Output the (X, Y) coordinate of the center of the cell containing the given text.  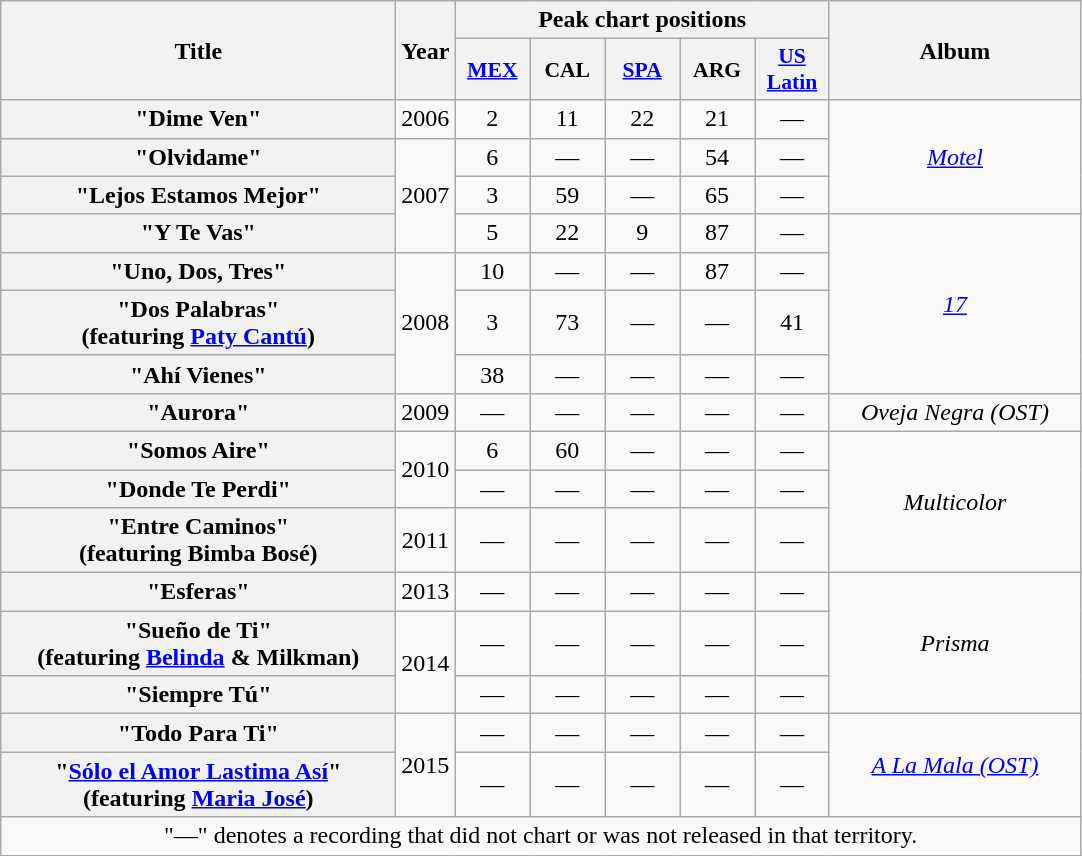
SPA (642, 70)
21 (718, 119)
US Latin (792, 70)
11 (568, 119)
A La Mala (OST) (954, 766)
2006 (426, 119)
Prisma (954, 644)
73 (568, 322)
Title (198, 50)
2015 (426, 766)
Peak chart positions (642, 20)
Motel (954, 157)
Album (954, 50)
5 (492, 233)
2011 (426, 540)
"Entre Caminos" (featuring Bimba Bosé) (198, 540)
54 (718, 157)
"Sólo el Amor Lastima Así" (featuring Maria José) (198, 784)
9 (642, 233)
2009 (426, 412)
10 (492, 271)
59 (568, 195)
"Somos Aire" (198, 450)
"Siempre Tú" (198, 695)
41 (792, 322)
"Lejos Estamos Mejor" (198, 195)
"Olvidame" (198, 157)
"Uno, Dos, Tres" (198, 271)
ARG (718, 70)
2007 (426, 195)
2 (492, 119)
"Esferas" (198, 592)
"Dime Ven" (198, 119)
Oveja Negra (OST) (954, 412)
2008 (426, 322)
2013 (426, 592)
Year (426, 50)
Multicolor (954, 502)
17 (954, 304)
MEX (492, 70)
"Sueño de Ti" (featuring Belinda & Milkman) (198, 644)
"Y Te Vas" (198, 233)
2014 (426, 662)
60 (568, 450)
38 (492, 374)
"Dos Palabras" (featuring Paty Cantú) (198, 322)
65 (718, 195)
"Donde Te Perdi" (198, 489)
"Todo Para Ti" (198, 733)
"—" denotes a recording that did not chart or was not released in that territory. (541, 836)
"Ahí Vienes" (198, 374)
"Aurora" (198, 412)
2010 (426, 469)
CAL (568, 70)
